Provide the [x, y] coordinate of the cell's center where the given text is located.  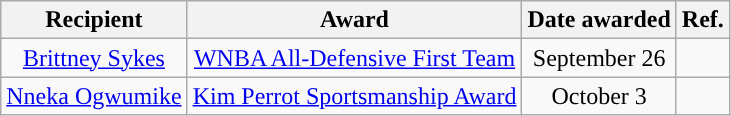
September 26 [599, 58]
October 3 [599, 96]
Kim Perrot Sportsmanship Award [354, 96]
Brittney Sykes [94, 58]
Recipient [94, 20]
WNBA All-Defensive First Team [354, 58]
Ref. [702, 20]
Date awarded [599, 20]
Award [354, 20]
Nneka Ogwumike [94, 96]
